Capture the cell that displays the provided text and extract its [x, y] central coordinate. 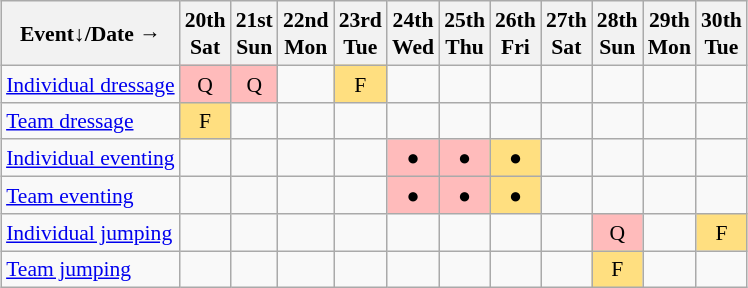
Event↓/Date → [90, 33]
Individual dressage [90, 84]
22ndMon [306, 33]
28thSun [618, 33]
Individual eventing [90, 158]
29thMon [670, 33]
23rdTue [360, 33]
Individual jumping [90, 232]
24thWed [413, 33]
21stSun [254, 33]
26thFri [516, 33]
Team eventing [90, 194]
30thTue [722, 33]
27thSat [566, 33]
Team dressage [90, 120]
25thThu [464, 33]
20thSat [206, 33]
Team jumping [90, 268]
